Provide the (x, y) coordinate of the cell's center where the given text is located.  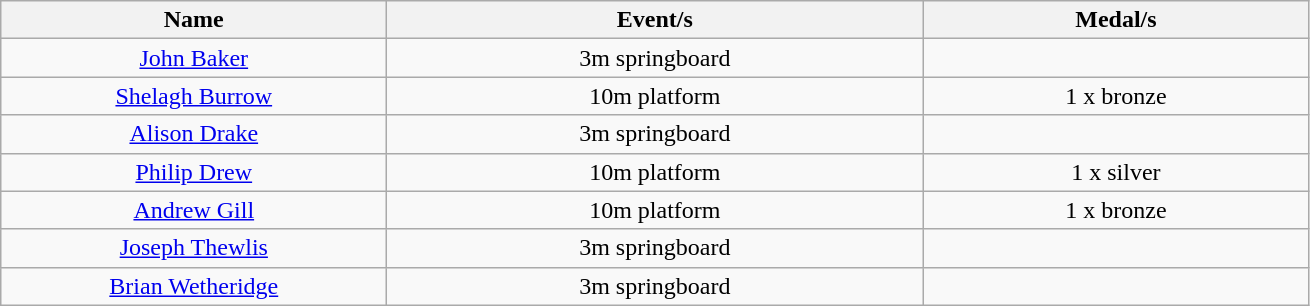
Shelagh Burrow (194, 96)
Philip Drew (194, 172)
Joseph Thewlis (194, 248)
Event/s (655, 20)
Name (194, 20)
Andrew Gill (194, 210)
John Baker (194, 58)
Medal/s (1116, 20)
Alison Drake (194, 134)
Brian Wetheridge (194, 286)
1 x silver (1116, 172)
